Find where the given text appears and provide that cell's center as (X, Y) coordinate. 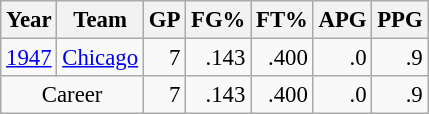
APG (342, 20)
PPG (400, 20)
FT% (282, 20)
GP (164, 20)
Career (72, 95)
Chicago (100, 58)
FG% (218, 20)
1947 (29, 58)
Year (29, 20)
Team (100, 20)
